Search for the cell housing the specified text and yield its [X, Y] center coordinate. 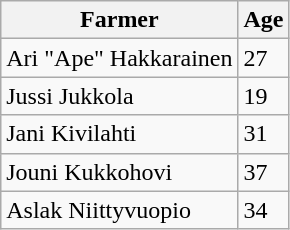
Ari "Ape" Hakkarainen [120, 58]
Jani Kivilahti [120, 134]
27 [264, 58]
19 [264, 96]
Aslak Niittyvuopio [120, 210]
Jouni Kukkohovi [120, 172]
37 [264, 172]
Age [264, 20]
Jussi Jukkola [120, 96]
34 [264, 210]
31 [264, 134]
Farmer [120, 20]
